Extract the (x, y) coordinate from the center of the cell holding the provided text.  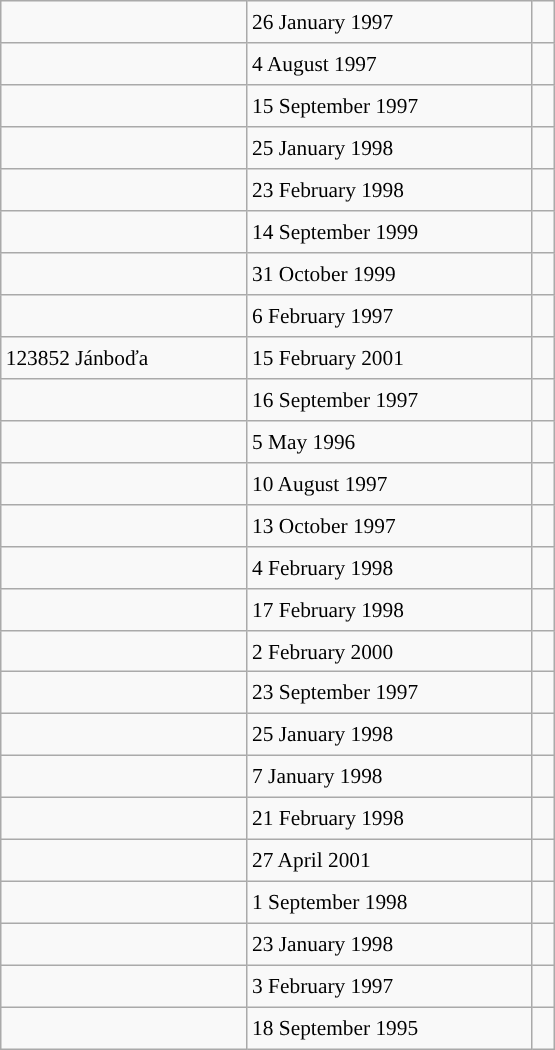
7 January 1998 (389, 777)
23 February 1998 (389, 190)
15 February 2001 (389, 358)
18 September 1995 (389, 1028)
1 September 1998 (389, 903)
13 October 1997 (389, 525)
31 October 1999 (389, 274)
15 September 1997 (389, 106)
27 April 2001 (389, 861)
26 January 1997 (389, 22)
14 September 1999 (389, 232)
21 February 1998 (389, 819)
3 February 1997 (389, 986)
123852 Jánboďa (124, 358)
10 August 1997 (389, 483)
4 August 1997 (389, 64)
5 May 1996 (389, 441)
16 September 1997 (389, 399)
6 February 1997 (389, 316)
2 February 2000 (389, 651)
23 September 1997 (389, 693)
4 February 1998 (389, 567)
23 January 1998 (389, 945)
17 February 1998 (389, 609)
